For the text-containing cell, return its midpoint in (x, y) coordinate format. 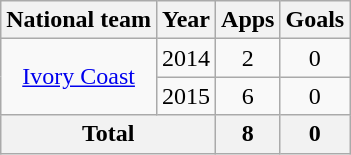
Apps (248, 20)
6 (248, 96)
Total (108, 134)
Ivory Coast (79, 77)
National team (79, 20)
Year (186, 20)
Goals (315, 20)
2015 (186, 96)
8 (248, 134)
2014 (186, 58)
2 (248, 58)
